Identify which cell holds the provided text, then report its (x, y) central coordinate. 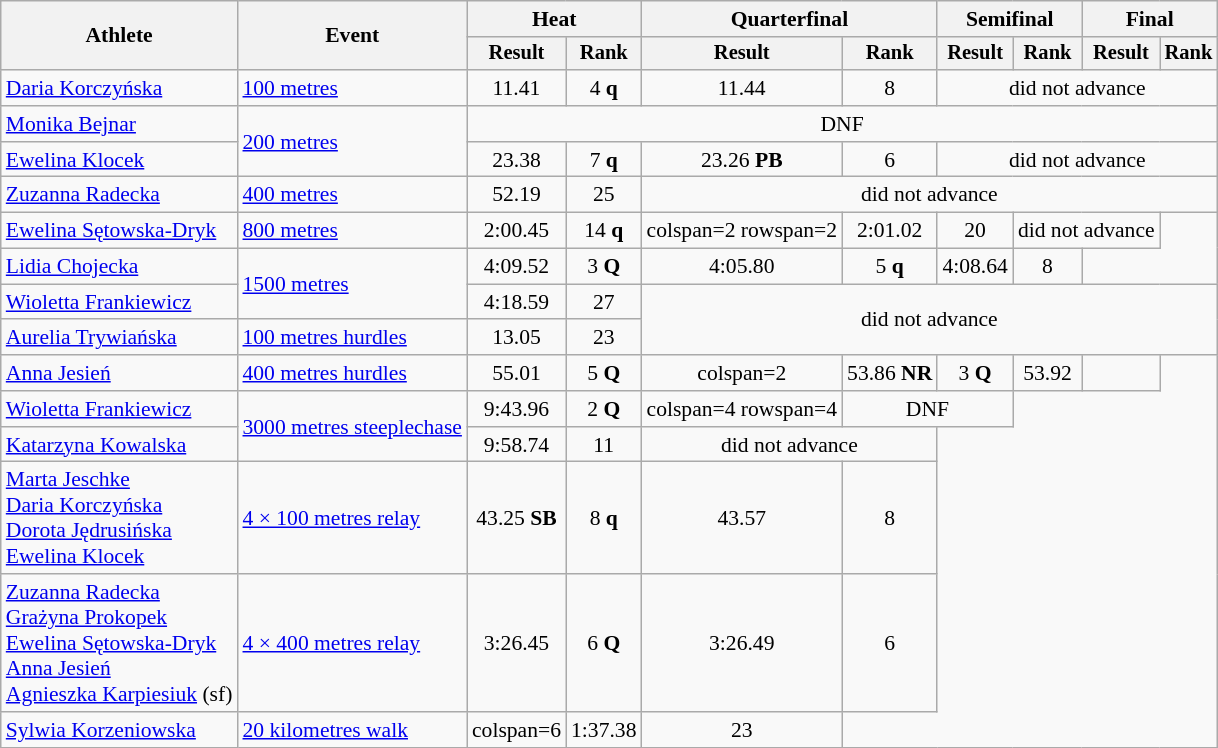
4 q (604, 88)
9:58.74 (516, 445)
colspan=2 rowspan=2 (742, 231)
Heat (554, 19)
1:37.38 (604, 730)
6 Q (604, 643)
800 metres (352, 231)
3:26.49 (742, 643)
4:18.59 (516, 302)
43.25 SB (516, 518)
7 q (604, 160)
27 (604, 302)
colspan=2 (742, 373)
Zuzanna RadeckaGrażyna ProkopekEwelina Sętowska-DrykAnna JesieńAgnieszka Karpiesiuk (sf) (120, 643)
11.44 (742, 88)
200 metres (352, 142)
53.86 NR (890, 373)
colspan=6 (516, 730)
13.05 (516, 338)
Aurelia Trywiańska (120, 338)
2:01.02 (890, 231)
Ewelina Klocek (120, 160)
4:09.52 (516, 267)
55.01 (516, 373)
8 q (604, 518)
4:08.64 (974, 267)
Lidia Chojecka (120, 267)
Zuzanna Radecka (120, 195)
Sylwia Korzeniowska (120, 730)
Quarterfinal (790, 19)
100 metres hurdles (352, 338)
2:00.45 (516, 231)
52.19 (516, 195)
Monika Bejnar (120, 124)
53.92 (1048, 373)
11.41 (516, 88)
2 Q (604, 409)
3:26.45 (516, 643)
Ewelina Sętowska-Dryk (120, 231)
Athlete (120, 36)
20 kilometres walk (352, 730)
400 metres hurdles (352, 373)
23.26 PB (742, 160)
5 q (890, 267)
4 × 400 metres relay (352, 643)
1500 metres (352, 284)
100 metres (352, 88)
9:43.96 (516, 409)
400 metres (352, 195)
20 (974, 231)
3000 metres steeplechase (352, 426)
colspan=4 rowspan=4 (742, 409)
Final (1150, 19)
14 q (604, 231)
4:05.80 (742, 267)
Event (352, 36)
5 Q (604, 373)
23.38 (516, 160)
25 (604, 195)
Marta JeschkeDaria KorczyńskaDorota JędrusińskaEwelina Klocek (120, 518)
Daria Korczyńska (120, 88)
Katarzyna Kowalska (120, 445)
Semifinal (1010, 19)
11 (604, 445)
4 × 100 metres relay (352, 518)
43.57 (742, 518)
Anna Jesień (120, 373)
